Identify which cell holds the provided text, then report its (x, y) central coordinate. 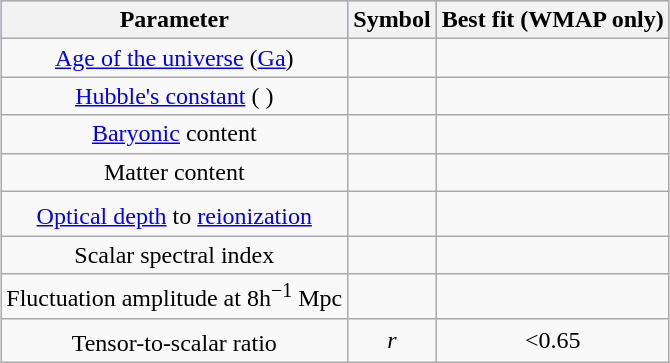
r (392, 340)
Matter content (174, 172)
Scalar spectral index (174, 255)
Optical depth to reionization (174, 214)
<0.65 (552, 340)
Age of the universe (Ga) (174, 58)
Baryonic content (174, 134)
Fluctuation amplitude at 8h−1 Mpc (174, 296)
Symbol (392, 20)
Tensor-to-scalar ratio (174, 340)
Parameter (174, 20)
Hubble's constant ( ) (174, 96)
Best fit (WMAP only) (552, 20)
